Return (x, y) of the center of cell containing provided text 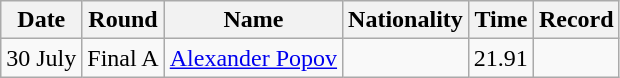
Time (500, 20)
Record (576, 20)
30 July (42, 58)
Name (253, 20)
Alexander Popov (253, 58)
Final A (123, 58)
Date (42, 20)
Nationality (406, 20)
21.91 (500, 58)
Round (123, 20)
